Locate the cell with the specified text and output its [X, Y] center coordinate. 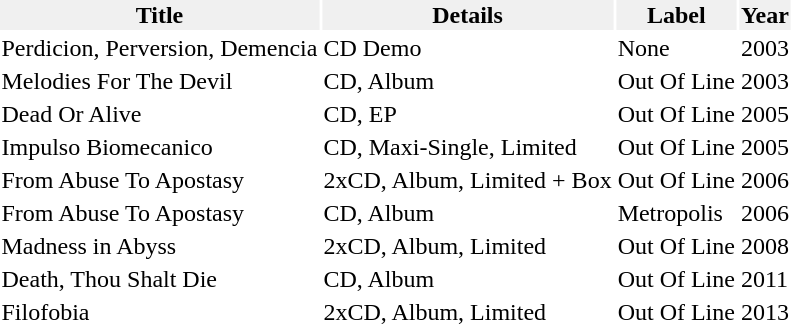
CD, EP [468, 114]
2xCD, Album, Limited [468, 246]
None [676, 48]
Year [764, 15]
Madness in Abyss [160, 246]
Details [468, 15]
Title [160, 15]
CD Demo [468, 48]
Death, Thou Shalt Die [160, 279]
Metropolis [676, 213]
Dead Or Alive [160, 114]
Impulso Biomecanico [160, 147]
2011 [764, 279]
Perdicion, Perversion, Demencia [160, 48]
2xCD, Album, Limited + Box [468, 180]
2008 [764, 246]
CD, Maxi-Single, Limited [468, 147]
Label [676, 15]
Melodies For The Devil [160, 81]
